Detect which cell encompasses the target text, then output its [x, y] center coordinate. 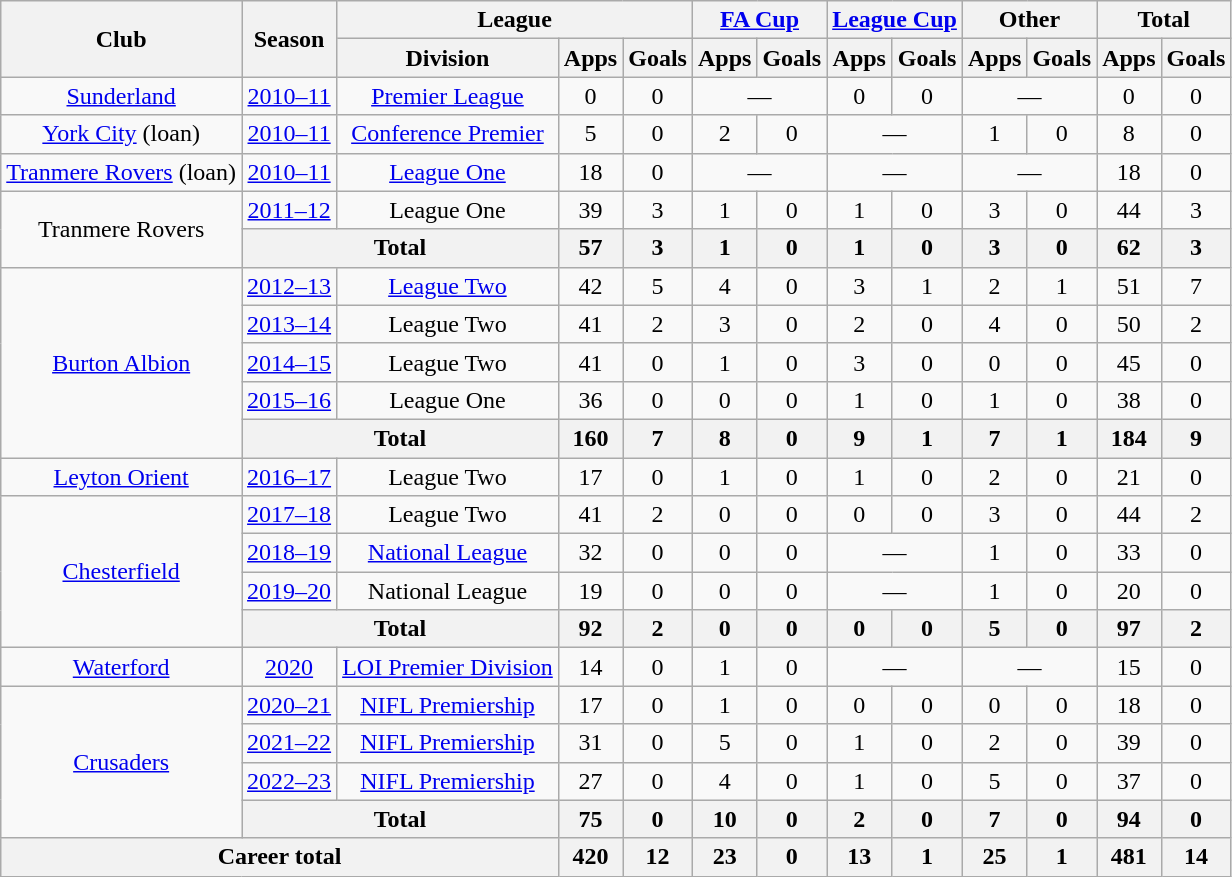
Tranmere Rovers (loan) [122, 172]
Premier League [448, 96]
2015–16 [290, 400]
2016–17 [290, 477]
75 [590, 819]
Leyton Orient [122, 477]
Crusaders [122, 762]
21 [1129, 477]
Tranmere Rovers [122, 229]
92 [590, 629]
420 [590, 857]
FA Cup [759, 20]
45 [1129, 362]
Other [1029, 20]
2017–18 [290, 515]
2014–15 [290, 362]
13 [860, 857]
25 [994, 857]
Chesterfield [122, 572]
League Cup [895, 20]
2012–13 [290, 286]
York City (loan) [122, 134]
33 [1129, 553]
Burton Albion [122, 362]
97 [1129, 629]
12 [658, 857]
2011–12 [290, 210]
2022–23 [290, 781]
31 [590, 743]
23 [724, 857]
League [515, 20]
2020–21 [290, 705]
27 [590, 781]
Conference Premier [448, 134]
Division [448, 58]
184 [1129, 438]
2020 [290, 667]
2018–19 [290, 553]
LOI Premier Division [448, 667]
38 [1129, 400]
Waterford [122, 667]
50 [1129, 324]
Sunderland [122, 96]
20 [1129, 591]
2013–14 [290, 324]
36 [590, 400]
Career total [280, 857]
10 [724, 819]
2021–22 [290, 743]
Season [290, 39]
481 [1129, 857]
2019–20 [290, 591]
Club [122, 39]
62 [1129, 248]
32 [590, 553]
42 [590, 286]
51 [1129, 286]
94 [1129, 819]
57 [590, 248]
37 [1129, 781]
160 [590, 438]
15 [1129, 667]
19 [590, 591]
